Return the [X, Y] coordinate for the center point of the cell that contains the specified text.  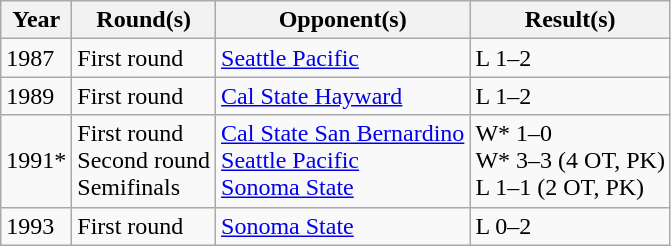
First roundSecond roundSemifinals [144, 161]
1991* [36, 161]
Cal State San BernardinoSeattle PacificSonoma State [343, 161]
Seattle Pacific [343, 58]
1989 [36, 96]
L 0–2 [570, 226]
Opponent(s) [343, 20]
Result(s) [570, 20]
1993 [36, 226]
Cal State Hayward [343, 96]
1987 [36, 58]
W* 1–0W* 3–3 (4 OT, PK)L 1–1 (2 OT, PK) [570, 161]
Year [36, 20]
Round(s) [144, 20]
Sonoma State [343, 226]
